Capture the cell that displays the provided text and extract its (x, y) central coordinate. 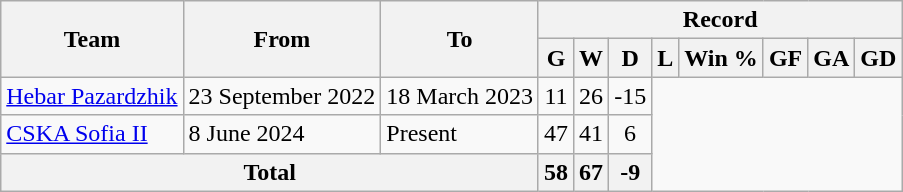
11 (556, 96)
58 (556, 172)
6 (630, 134)
CSKA Sofia II (92, 134)
From (282, 39)
To (460, 39)
23 September 2022 (282, 96)
GA (832, 58)
Total (270, 172)
W (592, 58)
Team (92, 39)
G (556, 58)
8 June 2024 (282, 134)
L (666, 58)
47 (556, 134)
-15 (630, 96)
-9 (630, 172)
Record (720, 20)
41 (592, 134)
26 (592, 96)
Win % (722, 58)
GF (785, 58)
67 (592, 172)
Hebar Pazardzhik (92, 96)
Present (460, 134)
18 March 2023 (460, 96)
GD (878, 58)
D (630, 58)
